Pinpoint the cell where the given text exists, returning its [x, y] midpoint coordinate. 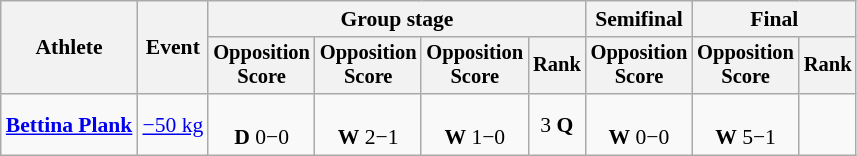
W 0−0 [640, 124]
W 1−0 [474, 124]
Semifinal [640, 19]
W 5−1 [746, 124]
W 2−1 [368, 124]
Athlete [70, 48]
Bettina Plank [70, 124]
D 0−0 [262, 124]
Final [774, 19]
−50 kg [172, 124]
Event [172, 48]
Group stage [396, 19]
3 Q [557, 124]
